Locate the cell with the specified text and output its (x, y) center coordinate. 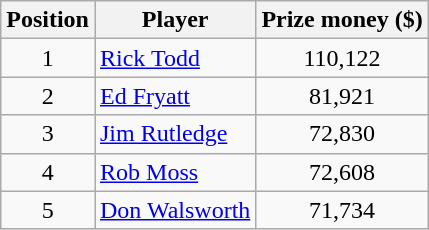
4 (48, 172)
Prize money ($) (342, 20)
2 (48, 96)
81,921 (342, 96)
5 (48, 210)
Player (174, 20)
Rick Todd (174, 58)
Jim Rutledge (174, 134)
3 (48, 134)
Ed Fryatt (174, 96)
71,734 (342, 210)
Position (48, 20)
1 (48, 58)
Don Walsworth (174, 210)
110,122 (342, 58)
72,608 (342, 172)
72,830 (342, 134)
Rob Moss (174, 172)
